Return the (X, Y) coordinate for the center point of the cell that contains the specified text.  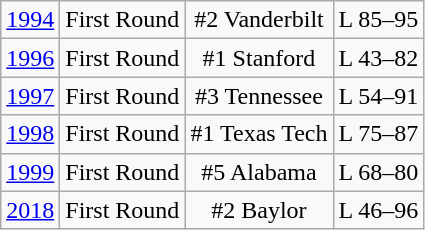
1998 (30, 134)
L 43–82 (378, 58)
1997 (30, 96)
1999 (30, 172)
1994 (30, 20)
#2 Baylor (259, 210)
1996 (30, 58)
L 85–95 (378, 20)
L 75–87 (378, 134)
#2 Vanderbilt (259, 20)
#5 Alabama (259, 172)
#1 Stanford (259, 58)
L 68–80 (378, 172)
2018 (30, 210)
#1 Texas Tech (259, 134)
L 54–91 (378, 96)
L 46–96 (378, 210)
#3 Tennessee (259, 96)
